Return the (x, y) coordinate for the center point of the cell that contains the specified text.  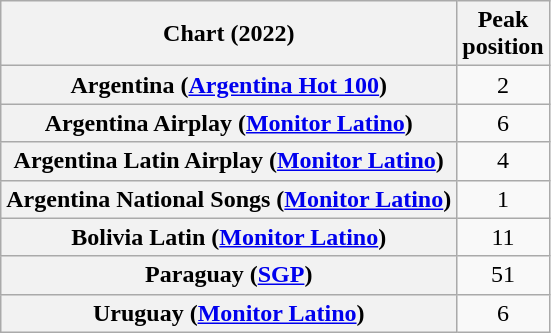
Chart (2022) (229, 34)
51 (503, 275)
2 (503, 85)
Argentina Latin Airplay (Monitor Latino) (229, 161)
Bolivia Latin (Monitor Latino) (229, 237)
Uruguay (Monitor Latino) (229, 313)
Paraguay (SGP) (229, 275)
1 (503, 199)
Peakposition (503, 34)
4 (503, 161)
Argentina National Songs (Monitor Latino) (229, 199)
Argentina Airplay (Monitor Latino) (229, 123)
Argentina (Argentina Hot 100) (229, 85)
11 (503, 237)
